Extract the [X, Y] coordinate from the center of the cell holding the provided text.  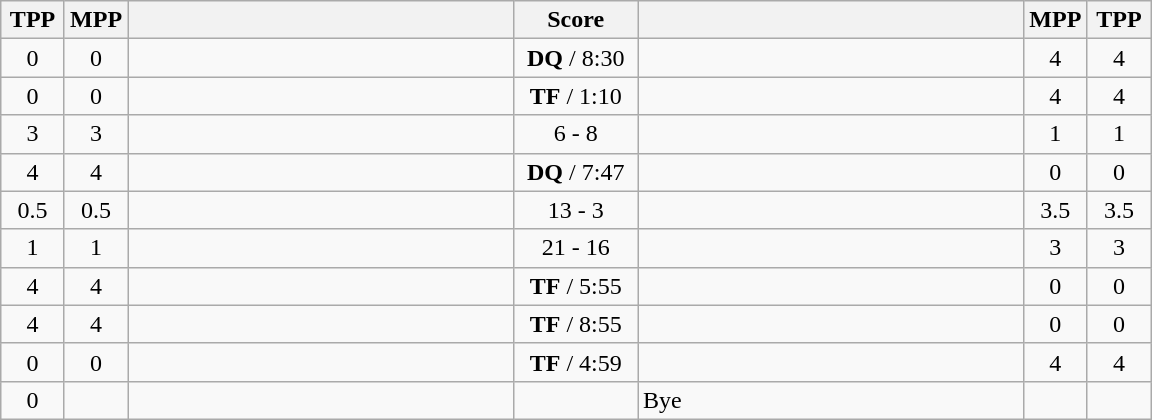
TF / 4:59 [576, 362]
21 - 16 [576, 248]
Score [576, 20]
TF / 1:10 [576, 96]
DQ / 8:30 [576, 58]
TF / 8:55 [576, 324]
DQ / 7:47 [576, 172]
13 - 3 [576, 210]
TF / 5:55 [576, 286]
Bye [831, 400]
6 - 8 [576, 134]
